Determine the (X, Y) coordinate at the center of the cell enclosing the given text.  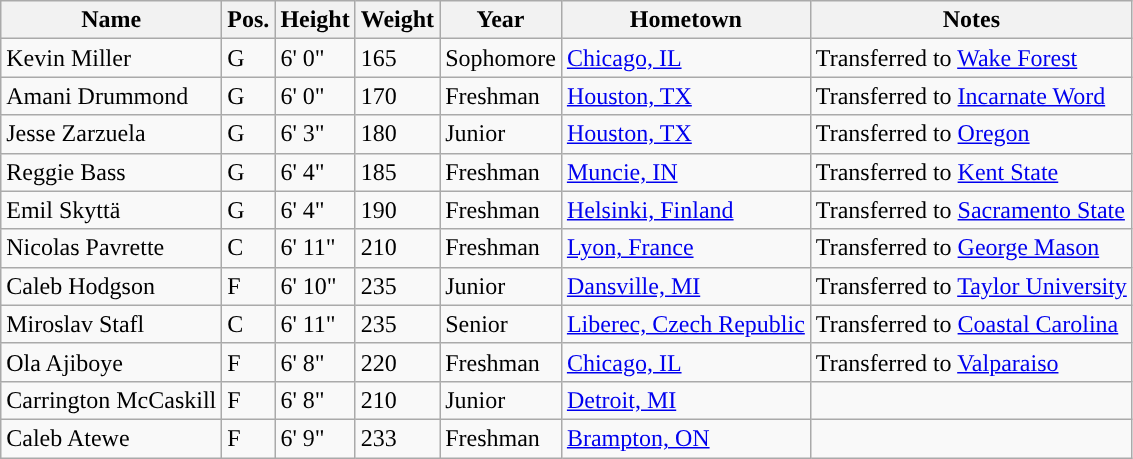
Transferred to Coastal Carolina (971, 324)
233 (397, 438)
Carrington McCaskill (112, 400)
Transferred to Valparaiso (971, 362)
180 (397, 134)
Transferred to Incarnate Word (971, 96)
Reggie Bass (112, 172)
6' 9" (315, 438)
Amani Drummond (112, 96)
Transferred to Oregon (971, 134)
Sophomore (501, 58)
Transferred to Kent State (971, 172)
185 (397, 172)
6' 3" (315, 134)
Brampton, ON (686, 438)
Emil Skyttä (112, 210)
Year (501, 20)
Transferred to Taylor University (971, 286)
Hometown (686, 20)
Lyon, France (686, 248)
Caleb Atewe (112, 438)
Transferred to Wake Forest (971, 58)
Nicolas Pavrette (112, 248)
220 (397, 362)
Dansville, MI (686, 286)
Ola Ajiboye (112, 362)
Pos. (248, 20)
165 (397, 58)
Caleb Hodgson (112, 286)
6' 10" (315, 286)
Miroslav Stafl (112, 324)
Senior (501, 324)
Detroit, MI (686, 400)
Transferred to Sacramento State (971, 210)
170 (397, 96)
Muncie, IN (686, 172)
Height (315, 20)
Notes (971, 20)
Name (112, 20)
Weight (397, 20)
Helsinki, Finland (686, 210)
Jesse Zarzuela (112, 134)
190 (397, 210)
Transferred to George Mason (971, 248)
Liberec, Czech Republic (686, 324)
Kevin Miller (112, 58)
